For the text-containing cell, return its midpoint in (X, Y) coordinate format. 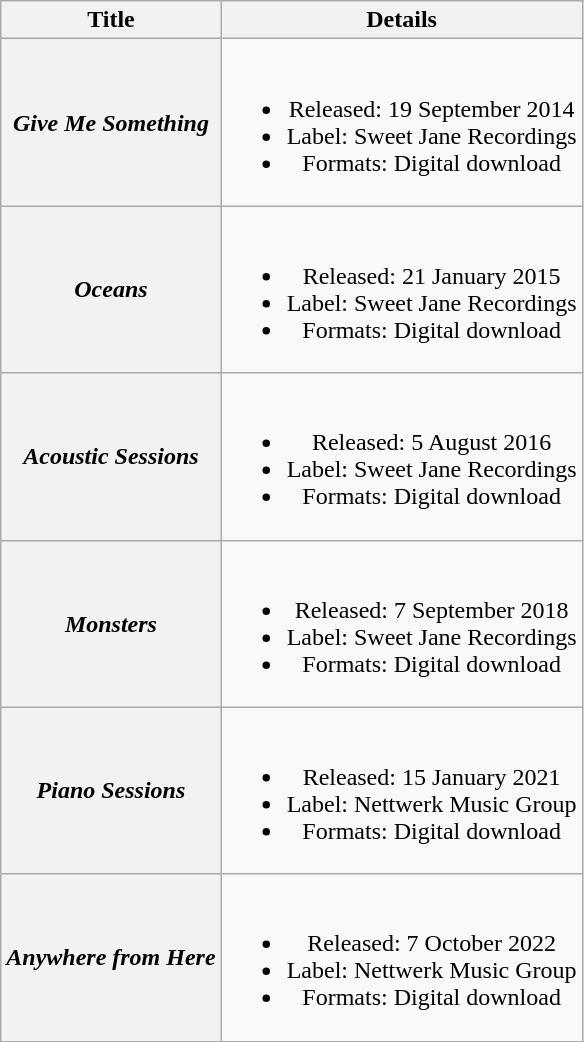
Oceans (111, 290)
Released: 19 September 2014Label: Sweet Jane RecordingsFormats: Digital download (402, 122)
Give Me Something (111, 122)
Released: 15 January 2021Label: Nettwerk Music GroupFormats: Digital download (402, 790)
Monsters (111, 624)
Anywhere from Here (111, 958)
Released: 5 August 2016Label: Sweet Jane RecordingsFormats: Digital download (402, 456)
Details (402, 20)
Piano Sessions (111, 790)
Acoustic Sessions (111, 456)
Released: 7 October 2022Label: Nettwerk Music GroupFormats: Digital download (402, 958)
Title (111, 20)
Released: 7 September 2018Label: Sweet Jane RecordingsFormats: Digital download (402, 624)
Released: 21 January 2015Label: Sweet Jane RecordingsFormats: Digital download (402, 290)
